Pinpoint the cell where the given text exists, returning its (X, Y) midpoint coordinate. 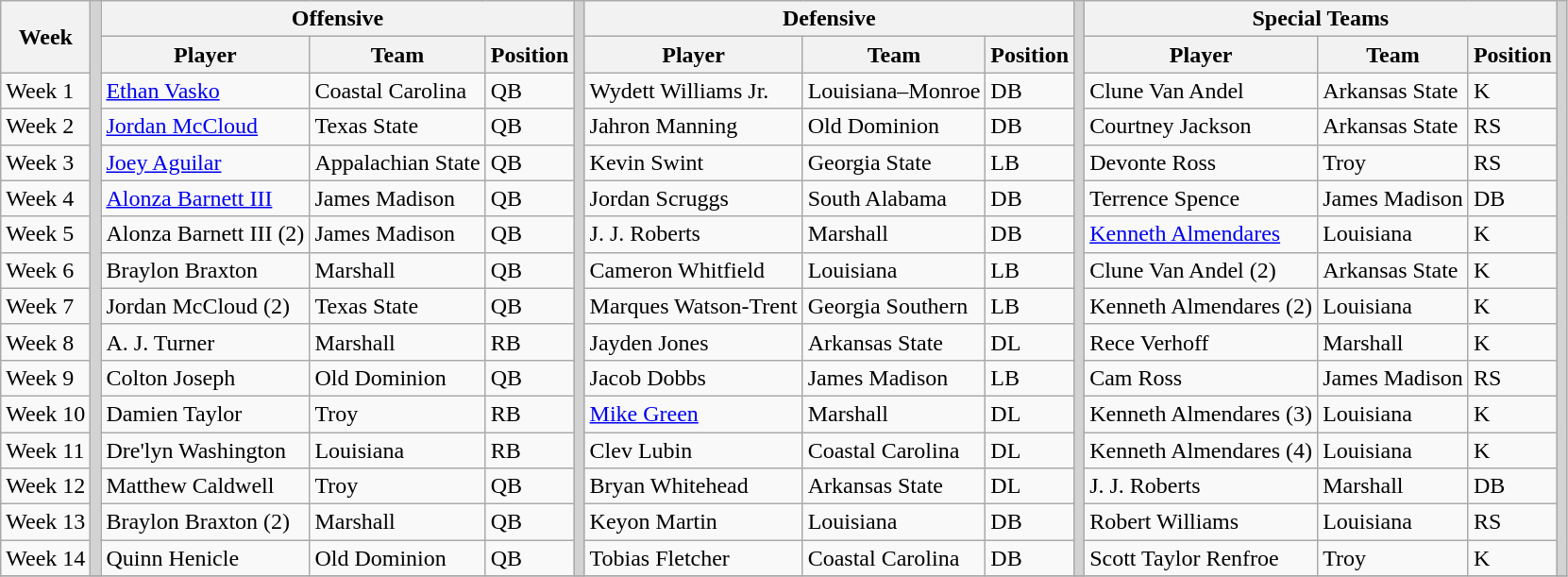
Kevin Swint (693, 162)
Kenneth Almendares (3) (1201, 414)
Quinn Henicle (206, 558)
Jacob Dobbs (693, 378)
Week 9 (45, 378)
Colton Joseph (206, 378)
Tobias Fletcher (693, 558)
Week 1 (45, 91)
Week 11 (45, 450)
Ethan Vasko (206, 91)
Jahron Manning (693, 127)
Jayden Jones (693, 342)
Week 12 (45, 486)
Kenneth Almendares (2) (1201, 306)
Wydett Williams Jr. (693, 91)
Week 8 (45, 342)
Courtney Jackson (1201, 127)
Week 3 (45, 162)
Braylon Braxton (2) (206, 522)
Week (45, 37)
Week 14 (45, 558)
South Alabama (894, 198)
Marques Watson-Trent (693, 306)
Jordan Scruggs (693, 198)
Robert Williams (1201, 522)
Georgia Southern (894, 306)
Scott Taylor Renfroe (1201, 558)
Offensive (338, 19)
Appalachian State (397, 162)
Kenneth Almendares (1201, 234)
Louisiana–Monroe (894, 91)
Braylon Braxton (206, 270)
Terrence Spence (1201, 198)
Week 7 (45, 306)
Clune Van Andel (1201, 91)
Joey Aguilar (206, 162)
Cam Ross (1201, 378)
Clev Lubin (693, 450)
Special Teams (1321, 19)
Georgia State (894, 162)
Matthew Caldwell (206, 486)
Kenneth Almendares (4) (1201, 450)
Week 2 (45, 127)
Clune Van Andel (2) (1201, 270)
Cameron Whitfield (693, 270)
Devonte Ross (1201, 162)
Alonza Barnett III (206, 198)
Keyon Martin (693, 522)
Alonza Barnett III (2) (206, 234)
Bryan Whitehead (693, 486)
Week 6 (45, 270)
Week 4 (45, 198)
Damien Taylor (206, 414)
Rece Verhoff (1201, 342)
Dre'lyn Washington (206, 450)
Week 5 (45, 234)
Week 10 (45, 414)
Jordan McCloud (2) (206, 306)
Mike Green (693, 414)
Week 13 (45, 522)
A. J. Turner (206, 342)
Defensive (829, 19)
Jordan McCloud (206, 127)
